For the text-containing cell, return its midpoint in (X, Y) coordinate format. 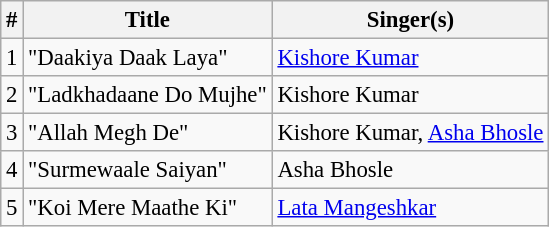
5 (12, 208)
Asha Bhosle (410, 170)
Kishore Kumar, Asha Bhosle (410, 133)
3 (12, 133)
Title (148, 20)
"Allah Megh De" (148, 133)
4 (12, 170)
Singer(s) (410, 20)
2 (12, 95)
"Daakiya Daak Laya" (148, 58)
"Ladkhadaane Do Mujhe" (148, 95)
Lata Mangeshkar (410, 208)
"Surmewaale Saiyan" (148, 170)
1 (12, 58)
"Koi Mere Maathe Ki" (148, 208)
# (12, 20)
